Return the [x, y] coordinate for the center point of the cell that contains the specified text.  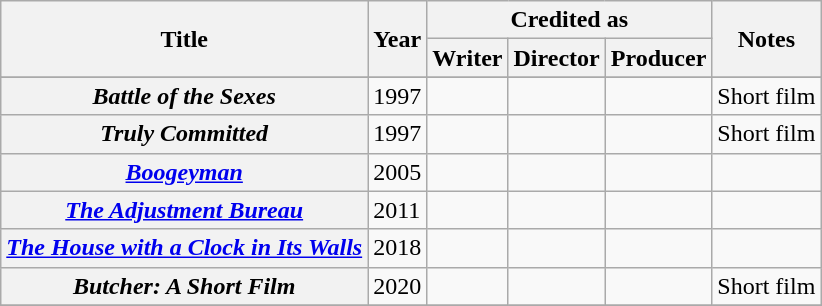
The Adjustment Bureau [184, 210]
The House with a Clock in Its Walls [184, 248]
2005 [398, 172]
Producer [658, 58]
Title [184, 39]
2018 [398, 248]
Credited as [570, 20]
Writer [468, 58]
Truly Committed [184, 134]
Butcher: A Short Film [184, 286]
Notes [766, 39]
Year [398, 39]
Boogeyman [184, 172]
2011 [398, 210]
Director [556, 58]
2020 [398, 286]
Battle of the Sexes [184, 96]
